From the cell containing the given text, extract its center point as [x, y] coordinate. 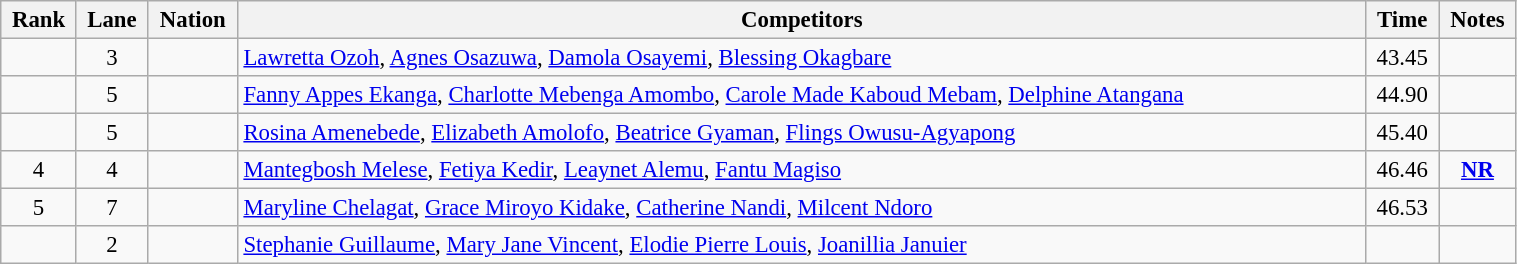
Lane [112, 20]
44.90 [1402, 95]
Fanny Appes Ekanga, Charlotte Mebenga Amombo, Carole Made Kaboud Mebam, Delphine Atangana [802, 95]
3 [112, 58]
Stephanie Guillaume, Mary Jane Vincent, Elodie Pierre Louis, Joanillia Januier [802, 245]
7 [112, 208]
Nation [192, 20]
43.45 [1402, 58]
Maryline Chelagat, Grace Miroyo Kidake, Catherine Nandi, Milcent Ndoro [802, 208]
NR [1478, 170]
45.40 [1402, 133]
Rosina Amenebede, Elizabeth Amolofo, Beatrice Gyaman, Flings Owusu-Agyapong [802, 133]
2 [112, 245]
Time [1402, 20]
Competitors [802, 20]
Rank [39, 20]
46.46 [1402, 170]
Lawretta Ozoh, Agnes Osazuwa, Damola Osayemi, Blessing Okagbare [802, 58]
Mantegbosh Melese, Fetiya Kedir, Leaynet Alemu, Fantu Magiso [802, 170]
Notes [1478, 20]
46.53 [1402, 208]
